Detect which cell encompasses the target text, then output its [X, Y] center coordinate. 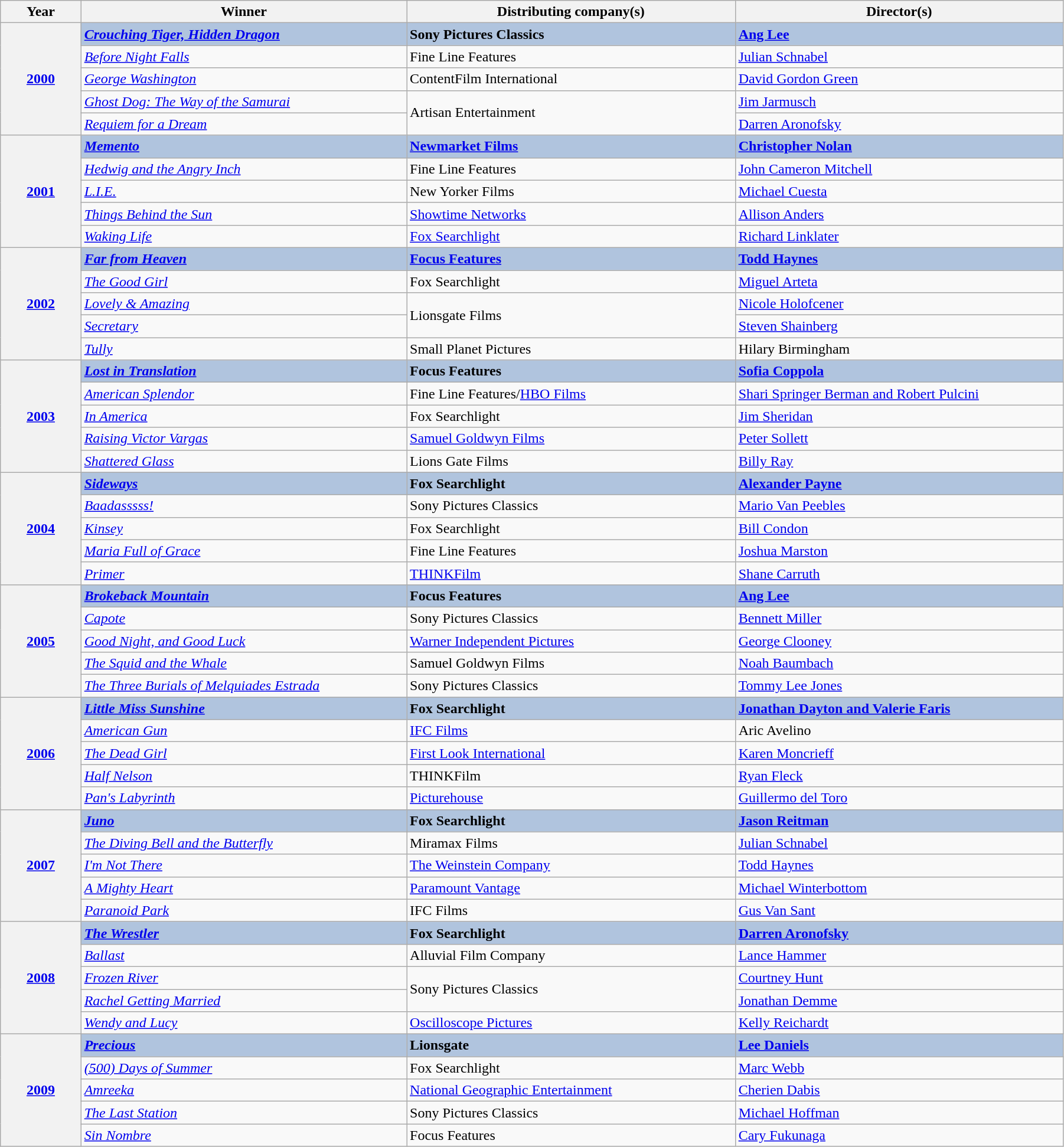
Bennett Miller [899, 618]
Showtime Networks [572, 214]
(500) Days of Summer [243, 1068]
John Cameron Mitchell [899, 169]
Things Behind the Sun [243, 214]
The Three Burials of Melquiades Estrada [243, 686]
Crouching Tiger, Hidden Dragon [243, 34]
Hilary Birmingham [899, 349]
George Washington [243, 79]
The Wrestler [243, 933]
Miguel Arteta [899, 282]
Guillermo del Toro [899, 798]
2009 [41, 1090]
Hedwig and the Angry Inch [243, 169]
Marc Webb [899, 1068]
Allison Anders [899, 214]
Pan's Labyrinth [243, 798]
Warner Independent Pictures [572, 641]
I'm Not There [243, 865]
Alluvial Film Company [572, 955]
David Gordon Green [899, 79]
Lionsgate [572, 1045]
Good Night, and Good Luck [243, 641]
Sofia Coppola [899, 371]
2002 [41, 303]
Lost in Translation [243, 371]
2004 [41, 528]
Tully [243, 349]
Michael Winterbottom [899, 888]
Jim Jarmusch [899, 102]
Fine Line Features/HBO Films [572, 394]
Alexander Payne [899, 483]
The Last Station [243, 1113]
Far from Heaven [243, 259]
Lovely & Amazing [243, 304]
Nicole Holofcener [899, 304]
Capote [243, 618]
American Gun [243, 731]
Newmarket Films [572, 146]
ContentFilm International [572, 79]
Artisan Entertainment [572, 113]
Frozen River [243, 978]
Shane Carruth [899, 573]
New Yorker Films [572, 191]
Winner [243, 12]
The Good Girl [243, 282]
Memento [243, 146]
Joshua Marston [899, 551]
American Splendor [243, 394]
The Dead Girl [243, 753]
Gus Van Sant [899, 910]
Miramax Films [572, 843]
Rachel Getting Married [243, 1001]
Sideways [243, 483]
Requiem for a Dream [243, 124]
2003 [41, 416]
Shattered Glass [243, 461]
Jason Reitman [899, 821]
The Diving Bell and the Butterfly [243, 843]
Michael Hoffman [899, 1113]
Lance Hammer [899, 955]
Sin Nombre [243, 1135]
Waking Life [243, 236]
Mario Van Peebles [899, 506]
2000 [41, 79]
Christopher Nolan [899, 146]
Noah Baumbach [899, 664]
Kinsey [243, 528]
Director(s) [899, 12]
Cary Fukunaga [899, 1135]
Cherien Dabis [899, 1090]
2008 [41, 978]
Billy Ray [899, 461]
Paranoid Park [243, 910]
Distributing company(s) [572, 12]
Little Miss Sunshine [243, 708]
Aric Avelino [899, 731]
Tommy Lee Jones [899, 686]
Michael Cuesta [899, 191]
Primer [243, 573]
Maria Full of Grace [243, 551]
2006 [41, 753]
2005 [41, 641]
Jonathan Demme [899, 1001]
Brokeback Mountain [243, 596]
Shari Springer Berman and Robert Pulcini [899, 394]
Ryan Fleck [899, 776]
2007 [41, 865]
Lions Gate Films [572, 461]
Juno [243, 821]
Small Planet Pictures [572, 349]
First Look International [572, 753]
Oscilloscope Pictures [572, 1023]
Peter Sollett [899, 439]
Lee Daniels [899, 1045]
Jim Sheridan [899, 416]
Jonathan Dayton and Valerie Faris [899, 708]
Before Night Falls [243, 57]
Wendy and Lucy [243, 1023]
George Clooney [899, 641]
Steven Shainberg [899, 326]
Paramount Vantage [572, 888]
A Mighty Heart [243, 888]
Secretary [243, 326]
The Weinstein Company [572, 865]
Ghost Dog: The Way of the Samurai [243, 102]
The Squid and the Whale [243, 664]
Picturehouse [572, 798]
Precious [243, 1045]
In America [243, 416]
Baadasssss! [243, 506]
Karen Moncrieff [899, 753]
Amreeka [243, 1090]
Courtney Hunt [899, 978]
National Geographic Entertainment [572, 1090]
Lionsgate Films [572, 315]
Year [41, 12]
Bill Condon [899, 528]
Raising Victor Vargas [243, 439]
L.I.E. [243, 191]
Kelly Reichardt [899, 1023]
Richard Linklater [899, 236]
2001 [41, 191]
Half Nelson [243, 776]
Ballast [243, 955]
